Find where the given text appears and provide that cell's center as [X, Y] coordinate. 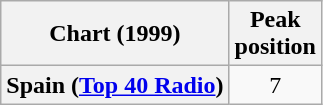
Chart (1999) [115, 34]
7 [275, 85]
Peakposition [275, 34]
Spain (Top 40 Radio) [115, 85]
